Return (X, Y) of the center of cell containing provided text 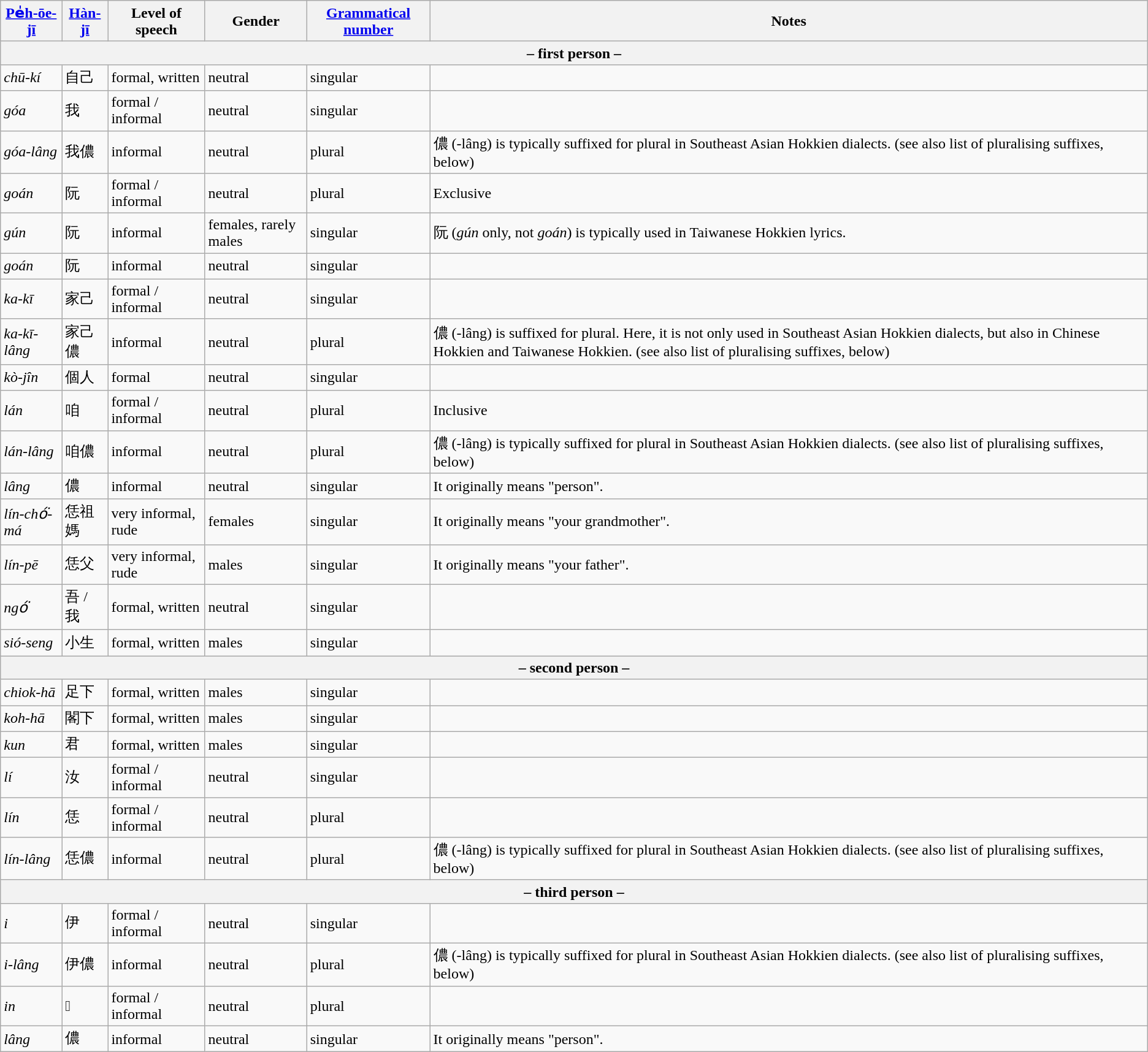
𪜶 (85, 1005)
in (31, 1005)
咱 (85, 411)
lí (31, 777)
lán (31, 411)
伊 (85, 923)
個人 (85, 378)
It originally means "your grandmother". (789, 522)
咱儂 (85, 452)
Notes (789, 21)
gún (31, 233)
ngó͘ (31, 607)
Inclusive (789, 411)
Level of speech (156, 21)
恁 (85, 818)
ka-kī-lâng (31, 341)
góa (31, 110)
Pe̍h-ōe-jī (31, 21)
小生 (85, 642)
i (31, 923)
阮 (gún only, not goán) is typically used in Taiwanese Hokkien lyrics. (789, 233)
– first person – (574, 53)
恁祖媽 (85, 522)
sió-seng (31, 642)
君 (85, 744)
伊儂 (85, 964)
chiok-hā (31, 693)
我 (85, 110)
Grammatical number (368, 21)
足下 (85, 693)
lín-lâng (31, 859)
kun (31, 744)
lín-chó͘-má (31, 522)
It originally means "your father". (789, 564)
chū-kí (31, 77)
females (256, 522)
Exclusive (789, 194)
我儂 (85, 152)
– third person – (574, 891)
家己 (85, 299)
lín (31, 818)
Hàn-jī (85, 21)
females, rarely males (256, 233)
汝 (85, 777)
恁儂 (85, 859)
家己儂 (85, 341)
kò-jîn (31, 378)
góa-lâng (31, 152)
koh-hā (31, 718)
閣下 (85, 718)
– second person – (574, 668)
lán-lâng (31, 452)
ka-kī (31, 299)
吾 / 我 (85, 607)
formal (156, 378)
自己 (85, 77)
Gender (256, 21)
恁父 (85, 564)
i-lâng (31, 964)
lín-pē (31, 564)
